Determine the [x, y] coordinate at the center of the cell enclosing the given text.  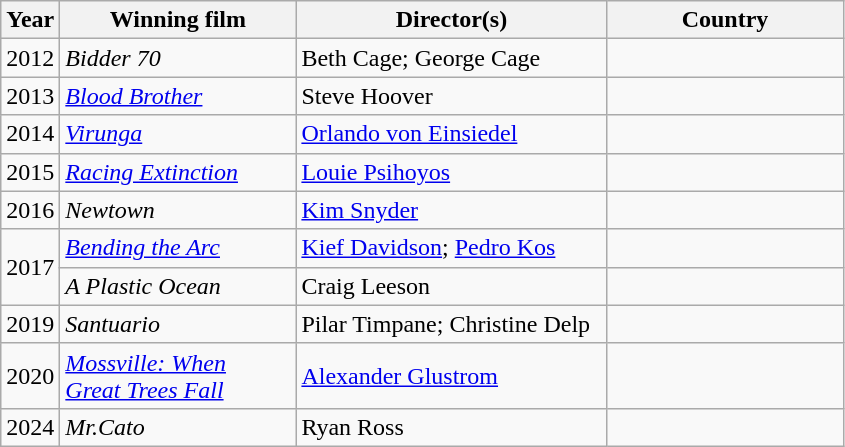
Bidder 70 [178, 58]
2024 [30, 427]
Orlando von Einsiedel [452, 134]
Steve Hoover [452, 96]
Director(s) [452, 20]
2019 [30, 324]
2015 [30, 172]
Santuario [178, 324]
Louie Psihoyos [452, 172]
Kim Snyder [452, 210]
2020 [30, 376]
Alexander Glustrom [452, 376]
2016 [30, 210]
Craig Leeson [452, 286]
Country [725, 20]
A Plastic Ocean [178, 286]
Bending the Arc [178, 248]
2014 [30, 134]
2012 [30, 58]
Beth Cage; George Cage [452, 58]
Mossville: WhenGreat Trees Fall [178, 376]
Ryan Ross [452, 427]
Racing Extinction [178, 172]
Winning film [178, 20]
Virunga [178, 134]
Blood Brother [178, 96]
Year [30, 20]
Newtown [178, 210]
Mr.Cato [178, 427]
2017 [30, 267]
Kief Davidson; Pedro Kos [452, 248]
2013 [30, 96]
Pilar Timpane; Christine Delp [452, 324]
